Pinpoint the cell where the given text exists, returning its [X, Y] midpoint coordinate. 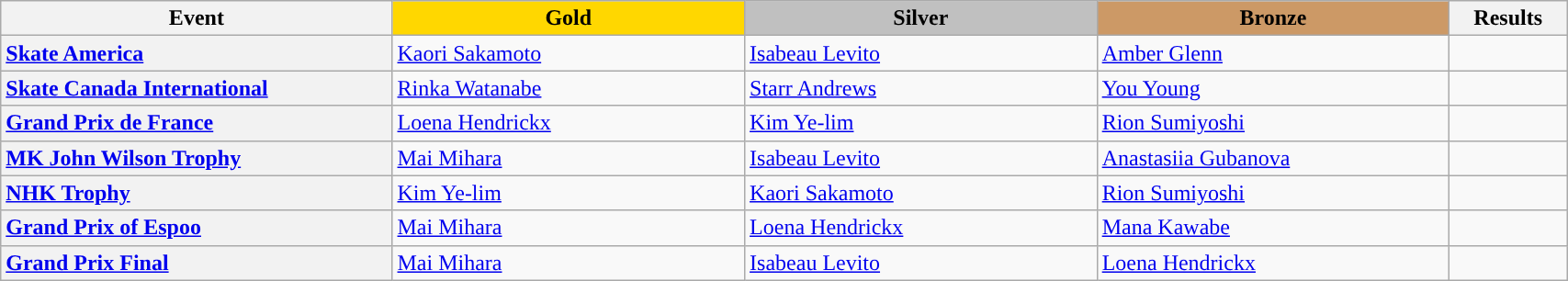
Grand Prix Final [197, 263]
Starr Andrews [921, 88]
Results [1508, 18]
Amber Glenn [1273, 53]
Grand Prix of Espoo [197, 228]
Anastasiia Gubanova [1273, 158]
Rinka Watanabe [569, 88]
Skate America [197, 53]
Bronze [1273, 18]
Silver [921, 18]
Grand Prix de France [197, 123]
NHK Trophy [197, 193]
You Young [1273, 88]
Skate Canada International [197, 88]
MK John Wilson Trophy [197, 158]
Gold [569, 18]
Event [197, 18]
Mana Kawabe [1273, 228]
